Scan for the cell matching the given text and deliver its [X, Y] coordinate at center. 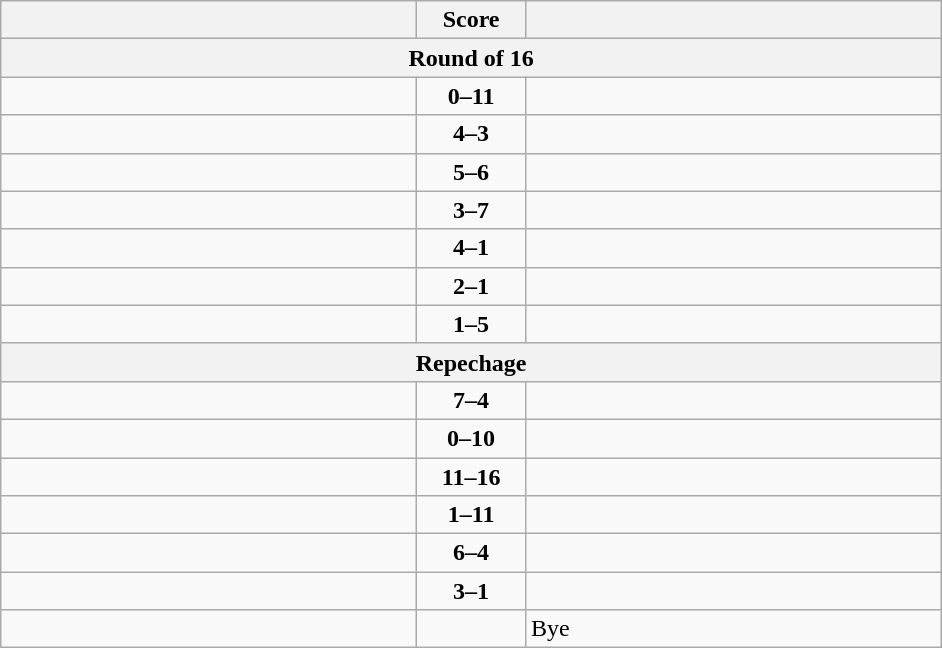
Repechage [472, 362]
11–16 [472, 477]
1–11 [472, 515]
3–7 [472, 210]
1–5 [472, 324]
Bye [733, 629]
2–1 [472, 286]
7–4 [472, 400]
0–10 [472, 438]
6–4 [472, 553]
0–11 [472, 96]
4–1 [472, 248]
4–3 [472, 134]
3–1 [472, 591]
Score [472, 20]
Round of 16 [472, 58]
5–6 [472, 172]
